Extract the [X, Y] coordinate from the center of the cell holding the provided text.  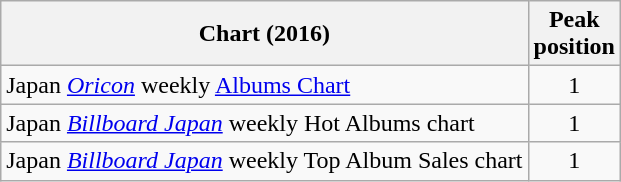
Chart (2016) [264, 34]
Peakposition [574, 34]
Japan Billboard Japan weekly Top Album Sales chart [264, 161]
Japan Billboard Japan weekly Hot Albums chart [264, 123]
Japan Oricon weekly Albums Chart [264, 85]
